Find where the given text appears and provide that cell's center as (x, y) coordinate. 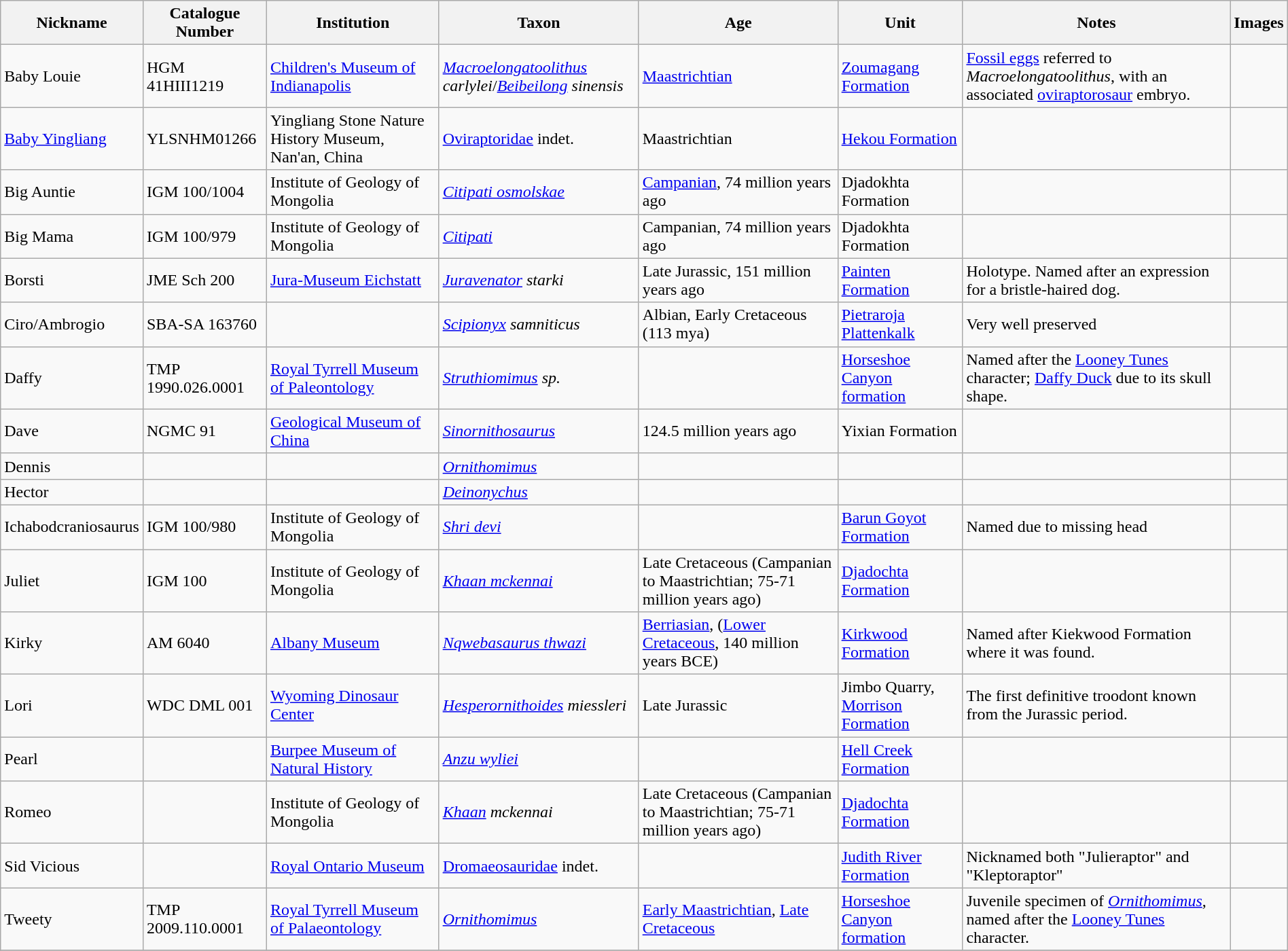
Big Auntie (72, 192)
Royal Tyrrell Museum of Palaeontology (353, 919)
Early Maastrichtian, Late Cretaceous (738, 919)
IGM 100/1004 (204, 192)
Sinornithosaurus (539, 431)
Institution (353, 23)
Baby Yingliang (72, 139)
Albany Museum (353, 643)
IGM 100 (204, 580)
Royal Tyrrell Museum of Paleontology (353, 378)
Ciro/Ambrogio (72, 325)
Royal Ontario Museum (353, 865)
Tweety (72, 919)
TMP 1990.026.0001 (204, 378)
Nickname (72, 23)
TMP 2009.110.0001 (204, 919)
Citipati osmolskae (539, 192)
Painten Formation (900, 280)
HGM 41HIII1219 (204, 76)
Lori (72, 706)
Dromaeosauridae indet. (539, 865)
Juravenator starki (539, 280)
IGM 100/980 (204, 527)
Named due to missing head (1096, 527)
Hell Creek Formation (900, 759)
WDC DML 001 (204, 706)
JME Sch 200 (204, 280)
Hekou Formation (900, 139)
Holotype. Named after an expression for a bristle-haired dog. (1096, 280)
Judith River Formation (900, 865)
Macroelongatoolithus carlylei/Beibeilong sinensis (539, 76)
Yixian Formation (900, 431)
Fossil eggs referred to Macroelongatoolithus, with an associated oviraptorosaur embryo. (1096, 76)
Dave (72, 431)
Pietraroja Plattenkalk (900, 325)
IGM 100/979 (204, 236)
Notes (1096, 23)
Jimbo Quarry, Morrison Formation (900, 706)
Anzu wyliei (539, 759)
Taxon (539, 23)
Kirkwood Formation (900, 643)
Daffy (72, 378)
Struthiomimus sp. (539, 378)
Citipati (539, 236)
Zoumagang Formation (900, 76)
SBA-SA 163760 (204, 325)
Children's Museum of Indianapolis (353, 76)
Catalogue Number (204, 23)
Romeo (72, 812)
Juliet (72, 580)
Geological Museum of China (353, 431)
Late Jurassic, 151 million years ago (738, 280)
Albian, Early Cretaceous (113 mya) (738, 325)
Unit (900, 23)
Scipionyx samniticus (539, 325)
Hector (72, 492)
AM 6040 (204, 643)
Burpee Museum of Natural History (353, 759)
Barun Goyot Formation (900, 527)
Juvenile specimen of Ornithomimus, named after the Looney Tunes character. (1096, 919)
Big Mama (72, 236)
Late Jurassic (738, 706)
The first definitive troodont known from the Jurassic period. (1096, 706)
Very well preserved (1096, 325)
124.5 million years ago (738, 431)
Baby Louie (72, 76)
Nqwebasaurus thwazi (539, 643)
Named after the Looney Tunes character; Daffy Duck due to its skull shape. (1096, 378)
Yingliang Stone Nature History Museum, Nan'an, China (353, 139)
Dennis (72, 466)
Berriasian, (Lower Cretaceous, 140 million years BCE) (738, 643)
Oviraptoridae indet. (539, 139)
Hesperornithoides miessleri (539, 706)
NGMC 91 (204, 431)
Kirky (72, 643)
Ichabodcraniosaurus (72, 527)
Borsti (72, 280)
Jura-Museum Eichstatt (353, 280)
YLSNHM01266 (204, 139)
Sid Vicious (72, 865)
Wyoming Dinosaur Center (353, 706)
Images (1259, 23)
Nicknamed both "Julieraptor" and "Kleptoraptor" (1096, 865)
Deinonychus (539, 492)
Named after Kiekwood Formation where it was found. (1096, 643)
Shri devi (539, 527)
Pearl (72, 759)
Age (738, 23)
